Extract the (x, y) coordinate from the center of the cell holding the provided text.  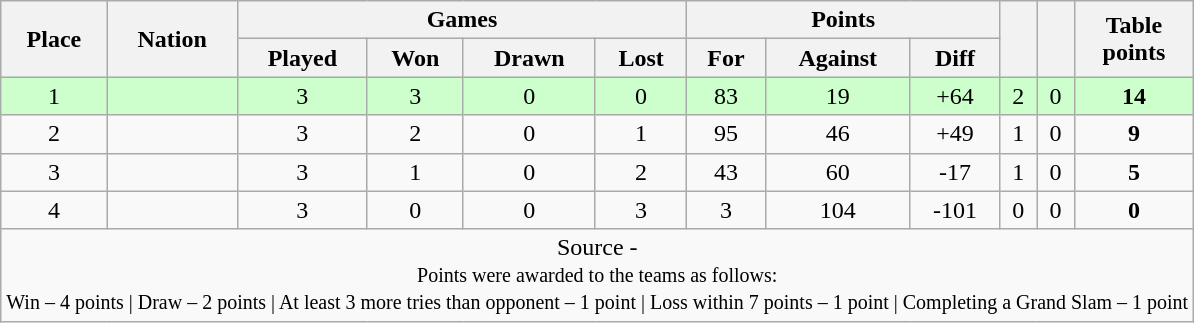
19 (838, 96)
9 (1134, 134)
-17 (954, 172)
Won (415, 58)
+49 (954, 134)
95 (726, 134)
Played (302, 58)
104 (838, 210)
+64 (954, 96)
5 (1134, 172)
Nation (172, 39)
4 (54, 210)
60 (838, 172)
Diff (954, 58)
-101 (954, 210)
83 (726, 96)
Against (838, 58)
Place (54, 39)
46 (838, 134)
43 (726, 172)
Points (844, 20)
Drawn (529, 58)
For (726, 58)
Tablepoints (1134, 39)
14 (1134, 96)
Lost (640, 58)
Games (462, 20)
